Output the [X, Y] coordinate of the center of the cell containing the given text.  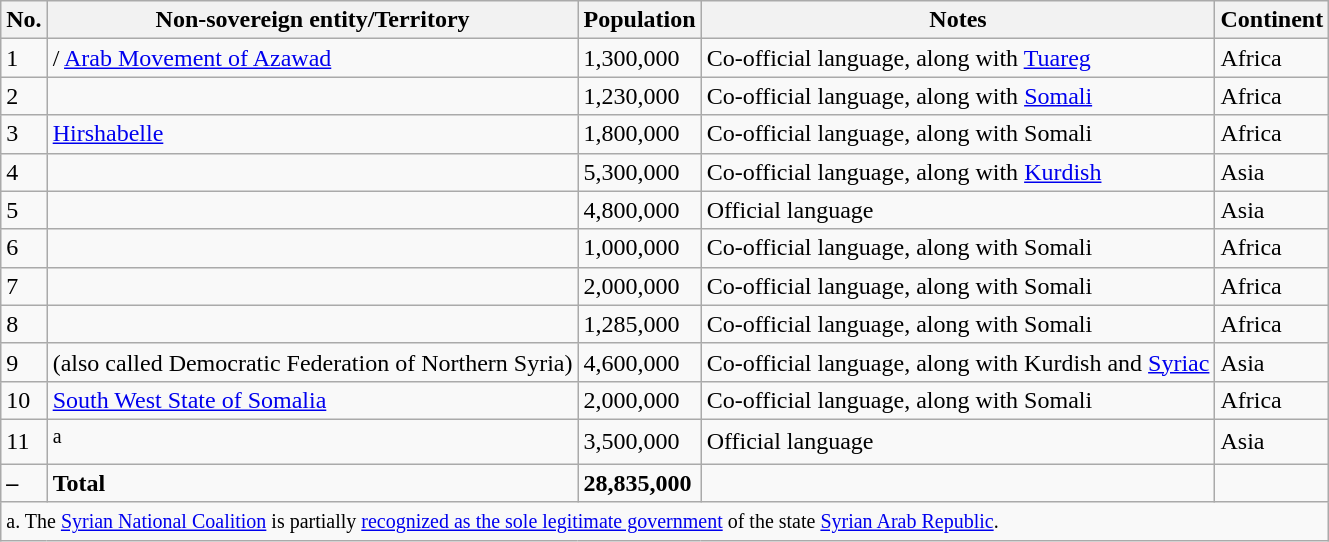
Continent [1272, 20]
Hirshabelle [312, 134]
No. [24, 20]
South West State of Somalia [312, 400]
4,800,000 [640, 210]
8 [24, 324]
4 [24, 172]
a [312, 442]
7 [24, 286]
a. The Syrian National Coalition is partially recognized as the sole legitimate government of the state Syrian Arab Republic. [665, 521]
6 [24, 248]
Co-official language, along with Kurdish [958, 172]
– [24, 483]
Co-official language, along with Kurdish and Syriac [958, 362]
1,000,000 [640, 248]
Notes [958, 20]
5,300,000 [640, 172]
Population [640, 20]
1 [24, 58]
10 [24, 400]
5 [24, 210]
Non-sovereign entity/Territory [312, 20]
1,300,000 [640, 58]
11 [24, 442]
Co-official language, along with Tuareg [958, 58]
28,835,000 [640, 483]
/ Arab Movement of Azawad [312, 58]
1,285,000 [640, 324]
1,230,000 [640, 96]
Total [312, 483]
3 [24, 134]
1,800,000 [640, 134]
9 [24, 362]
(also called Democratic Federation of Northern Syria) [312, 362]
2 [24, 96]
3,500,000 [640, 442]
4,600,000 [640, 362]
